Determine the [X, Y] coordinate at the center of the cell enclosing the given text.  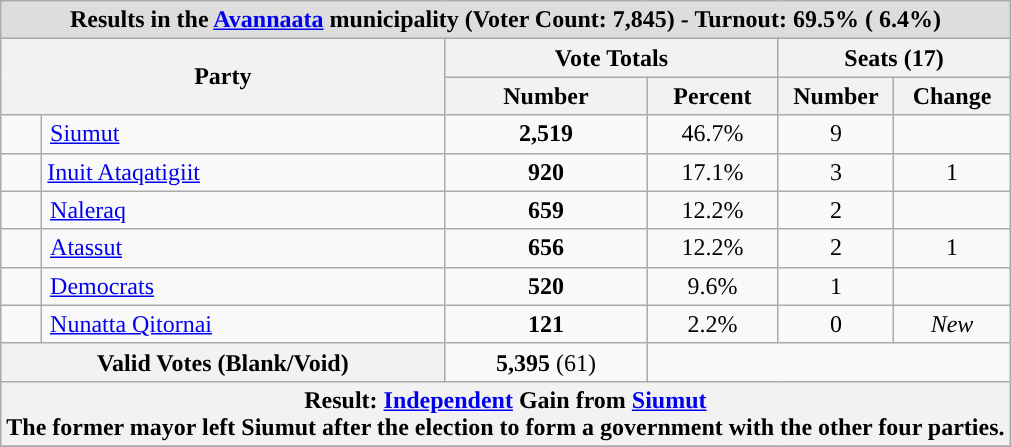
520 [546, 286]
121 [546, 324]
2.2% [712, 324]
3 [836, 172]
Valid Votes (Blank/Void) [223, 362]
46.7% [712, 134]
Result: Independent Gain from SiumutThe former mayor left Siumut after the election to form a government with the other four parties. [506, 414]
2,519 [546, 134]
659 [546, 210]
Democrats [244, 286]
5,395 (61) [546, 362]
17.1% [712, 172]
Inuit Ataqatigiit [244, 172]
Atassut [244, 248]
656 [546, 248]
New [952, 324]
Party [223, 77]
Siumut [244, 134]
Change [952, 96]
0 [836, 324]
Vote Totals [612, 58]
Naleraq [244, 210]
920 [546, 172]
9.6% [712, 286]
Percent [712, 96]
9 [836, 134]
Nunatta Qitornai [244, 324]
Results in the Avannaata municipality (Voter Count: 7,845) - Turnout: 69.5% ( 6.4%) [506, 20]
Seats (17) [894, 58]
